Scan for the cell matching the given text and deliver its (X, Y) coordinate at center. 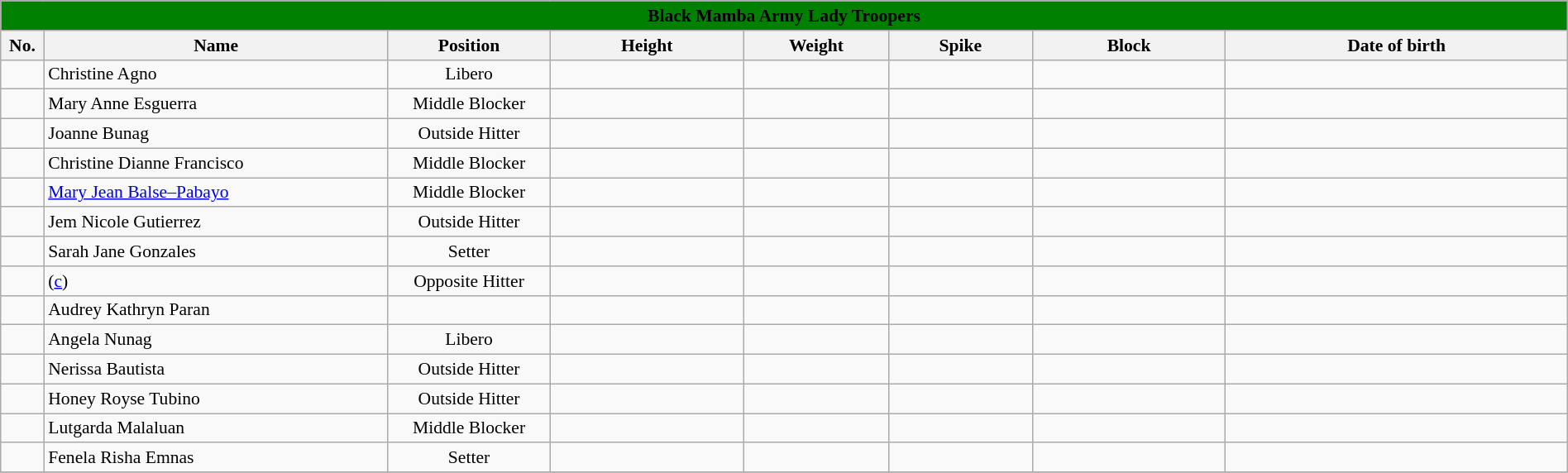
Black Mamba Army Lady Troopers (784, 16)
Fenela Risha Emnas (216, 458)
Nerissa Bautista (216, 370)
Audrey Kathryn Paran (216, 310)
Spike (960, 45)
Jem Nicole Gutierrez (216, 222)
Lutgarda Malaluan (216, 428)
Christine Dianne Francisco (216, 163)
Position (469, 45)
Mary Anne Esguerra (216, 104)
Mary Jean Balse–Pabayo (216, 193)
Angela Nunag (216, 340)
Name (216, 45)
Date of birth (1396, 45)
Height (647, 45)
Honey Royse Tubino (216, 399)
Block (1129, 45)
Sarah Jane Gonzales (216, 251)
Opposite Hitter (469, 281)
(c) (216, 281)
Joanne Bunag (216, 134)
Weight (815, 45)
No. (22, 45)
Christine Agno (216, 74)
